Find where the given text appears and provide that cell's center as (X, Y) coordinate. 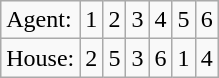
Agent: (40, 20)
House: (40, 58)
